Return the [x, y] coordinate for the center point of the cell that contains the specified text.  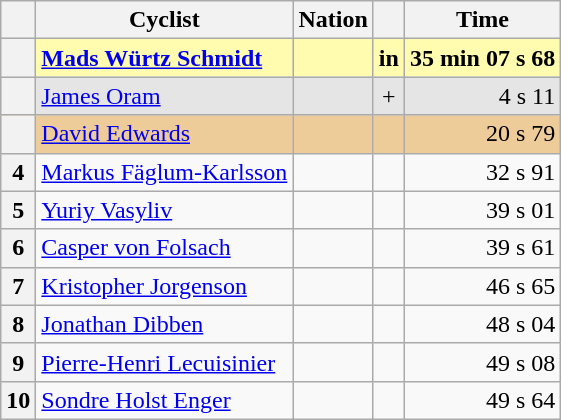
Time [482, 20]
Casper von Folsach [164, 248]
Jonathan Dibben [164, 324]
Markus Fäglum-Karlsson [164, 172]
5 [18, 210]
48 s 04 [482, 324]
46 s 65 [482, 286]
49 s 64 [482, 400]
James Oram [164, 96]
David Edwards [164, 134]
35 min 07 s 68 [482, 58]
Cyclist [164, 20]
20 s 79 [482, 134]
6 [18, 248]
8 [18, 324]
Nation [333, 20]
in [388, 58]
4 [18, 172]
Kristopher Jorgenson [164, 286]
+ [388, 96]
32 s 91 [482, 172]
39 s 01 [482, 210]
7 [18, 286]
4 s 11 [482, 96]
10 [18, 400]
39 s 61 [482, 248]
Pierre-Henri Lecuisinier [164, 362]
Mads Würtz Schmidt [164, 58]
Yuriy Vasyliv [164, 210]
9 [18, 362]
49 s 08 [482, 362]
Sondre Holst Enger [164, 400]
